Scan for the cell matching the given text and deliver its [X, Y] coordinate at center. 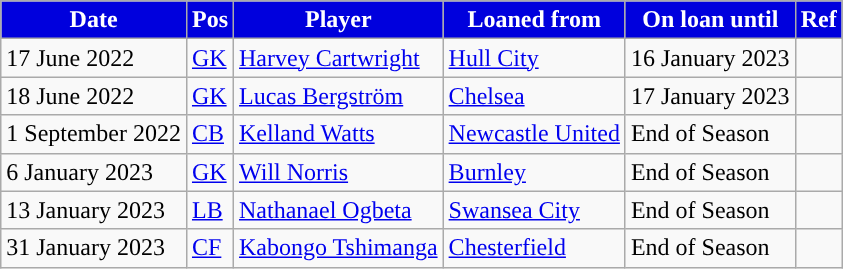
6 January 2023 [94, 172]
17 June 2022 [94, 58]
Harvey Cartwright [339, 58]
Loaned from [534, 20]
Lucas Bergström [339, 96]
CB [210, 134]
Hull City [534, 58]
13 January 2023 [94, 210]
16 January 2023 [710, 58]
Burnley [534, 172]
Kabongo Tshimanga [339, 248]
Newcastle United [534, 134]
On loan until [710, 20]
Date [94, 20]
Will Norris [339, 172]
CF [210, 248]
Nathanael Ogbeta [339, 210]
17 January 2023 [710, 96]
Pos [210, 20]
Chesterfield [534, 248]
Player [339, 20]
Swansea City [534, 210]
Ref [818, 20]
1 September 2022 [94, 134]
31 January 2023 [94, 248]
LB [210, 210]
Kelland Watts [339, 134]
18 June 2022 [94, 96]
Chelsea [534, 96]
